Capture the cell that displays the provided text and extract its [X, Y] central coordinate. 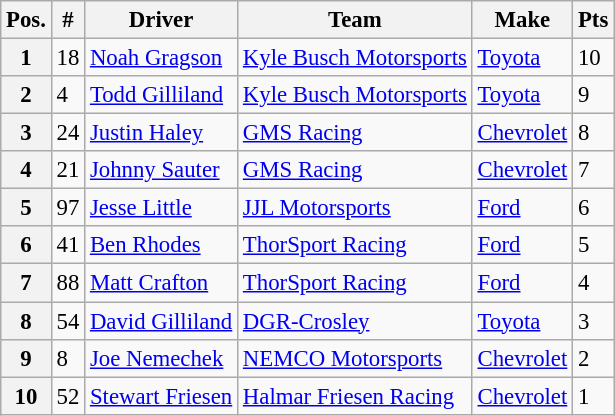
Ben Rhodes [162, 245]
DGR-Crosley [356, 321]
Halmar Friesen Racing [356, 396]
NEMCO Motorsports [356, 358]
18 [68, 58]
Team [356, 20]
88 [68, 283]
JJL Motorsports [356, 208]
Pts [594, 20]
Justin Haley [162, 133]
54 [68, 321]
Noah Gragson [162, 58]
# [68, 20]
41 [68, 245]
52 [68, 396]
24 [68, 133]
Make [522, 20]
Jesse Little [162, 208]
Joe Nemechek [162, 358]
Stewart Friesen [162, 396]
21 [68, 170]
Pos. [26, 20]
David Gilliland [162, 321]
Driver [162, 20]
Johnny Sauter [162, 170]
97 [68, 208]
Matt Crafton [162, 283]
Todd Gilliland [162, 95]
